Locate the cell with the specified text and output its [x, y] center coordinate. 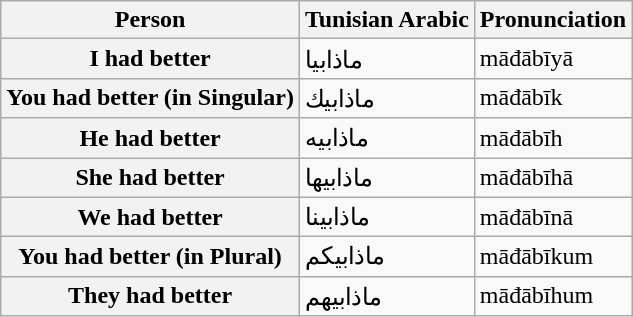
I had better [150, 59]
ماذابيك [386, 98]
She had better [150, 178]
Tunisian Arabic [386, 20]
ماذابيها [386, 178]
māđābīk [552, 98]
You had better (in Singular) [150, 98]
Person [150, 20]
ماذابيهم [386, 296]
He had better [150, 138]
We had better [150, 217]
māđābīh [552, 138]
They had better [150, 296]
ماذابيكم [386, 257]
māđābīyā [552, 59]
māđābīnā [552, 217]
You had better (in Plural) [150, 257]
māđābīkum [552, 257]
ماذابينا [386, 217]
ماذابيه [386, 138]
Pronunciation [552, 20]
māđābīhā [552, 178]
ماذابيا [386, 59]
māđābīhum [552, 296]
